Extract the (X, Y) coordinate from the center of the cell holding the provided text.  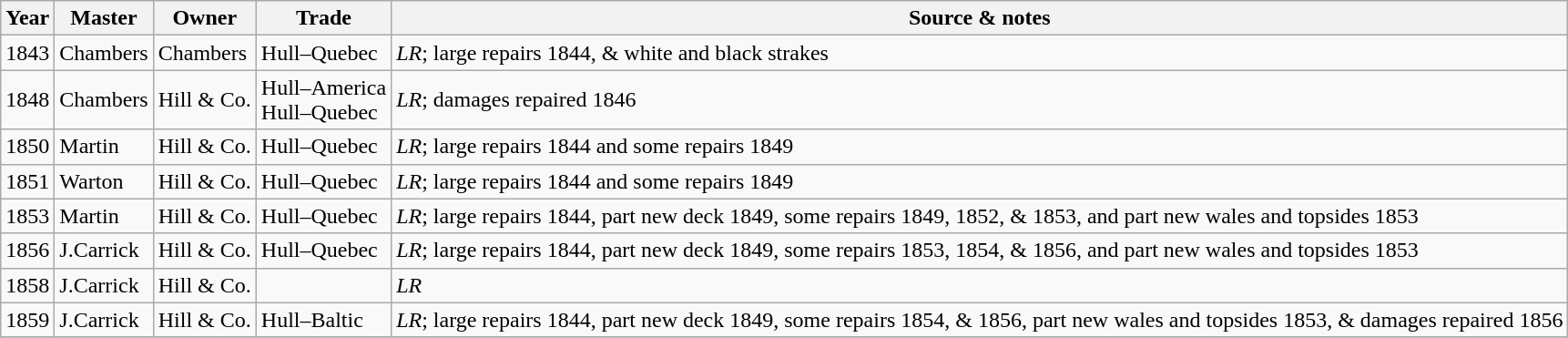
Hull–AmericaHull–Quebec (323, 100)
LR; large repairs 1844, part new deck 1849, some repairs 1854, & 1856, part new wales and topsides 1853, & damages repaired 1856 (980, 320)
1856 (27, 251)
LR; damages repaired 1846 (980, 100)
Year (27, 18)
LR; large repairs 1844, part new deck 1849, some repairs 1849, 1852, & 1853, and part new wales and topsides 1853 (980, 216)
LR; large repairs 1844, & white and black strakes (980, 53)
1850 (27, 147)
LR; large repairs 1844, part new deck 1849, some repairs 1853, 1854, & 1856, and part new wales and topsides 1853 (980, 251)
1851 (27, 181)
1853 (27, 216)
Source & notes (980, 18)
1858 (27, 285)
Hull–Baltic (323, 320)
Owner (204, 18)
1859 (27, 320)
Warton (104, 181)
1848 (27, 100)
Trade (323, 18)
Master (104, 18)
LR (980, 285)
1843 (27, 53)
